For the text-containing cell, return its midpoint in (x, y) coordinate format. 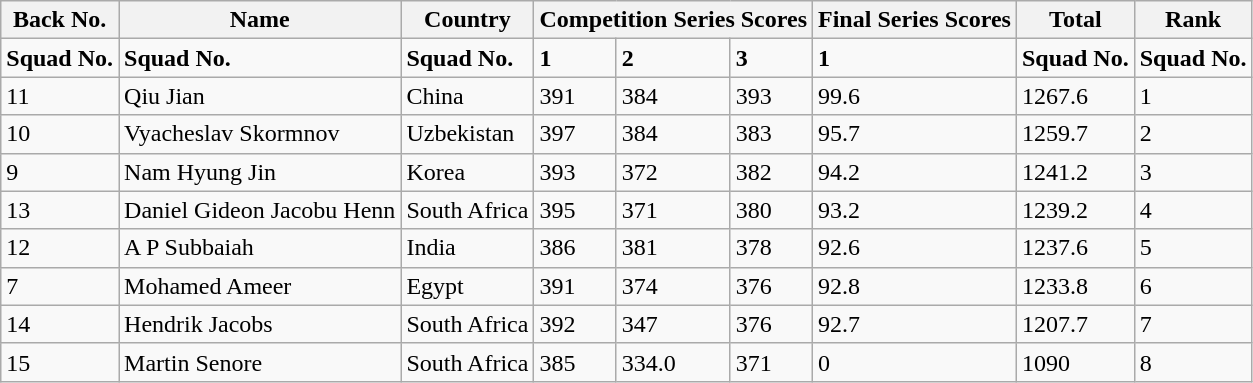
A P Subbaiah (260, 248)
92.8 (915, 286)
1239.2 (1075, 210)
Total (1075, 20)
Daniel Gideon Jacobu Henn (260, 210)
Martin Senore (260, 362)
Hendrik Jacobs (260, 324)
Qiu Jian (260, 96)
1267.6 (1075, 96)
1237.6 (1075, 248)
372 (673, 172)
Name (260, 20)
4 (1193, 210)
386 (575, 248)
347 (673, 324)
381 (673, 248)
14 (60, 324)
Final Series Scores (915, 20)
92.6 (915, 248)
95.7 (915, 134)
Korea (468, 172)
Uzbekistan (468, 134)
99.6 (915, 96)
374 (673, 286)
0 (915, 362)
Nam Hyung Jin (260, 172)
378 (771, 248)
11 (60, 96)
India (468, 248)
5 (1193, 248)
China (468, 96)
1259.7 (1075, 134)
1241.2 (1075, 172)
382 (771, 172)
334.0 (673, 362)
8 (1193, 362)
Vyacheslav Skormnov (260, 134)
1207.7 (1075, 324)
6 (1193, 286)
12 (60, 248)
Back No. (60, 20)
9 (60, 172)
Mohamed Ameer (260, 286)
Egypt (468, 286)
Rank (1193, 20)
93.2 (915, 210)
Country (468, 20)
Competition Series Scores (674, 20)
94.2 (915, 172)
1233.8 (1075, 286)
92.7 (915, 324)
15 (60, 362)
380 (771, 210)
395 (575, 210)
383 (771, 134)
397 (575, 134)
392 (575, 324)
385 (575, 362)
1090 (1075, 362)
10 (60, 134)
13 (60, 210)
